Find where the given text appears and provide that cell's center as (X, Y) coordinate. 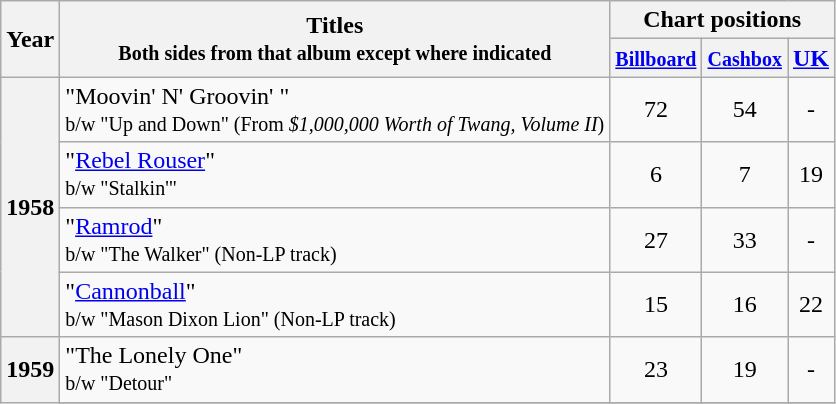
TitlesBoth sides from that album except where indicated (335, 39)
"Cannonball"b/w "Mason Dixon Lion" (Non-LP track) (335, 304)
15 (656, 304)
54 (745, 110)
72 (656, 110)
"Moovin' N' Groovin' "b/w "Up and Down" (From $1,000,000 Worth of Twang, Volume II) (335, 110)
"The Lonely One"b/w "Detour" (335, 370)
1958 (30, 207)
Year (30, 39)
1959 (30, 370)
"Ramrod"b/w "The Walker" (Non-LP track) (335, 240)
UK (812, 58)
"Rebel Rouser"b/w "Stalkin'" (335, 174)
7 (745, 174)
27 (656, 240)
Chart positions (722, 20)
Cashbox (745, 58)
33 (745, 240)
16 (745, 304)
22 (812, 304)
23 (656, 370)
Billboard (656, 58)
6 (656, 174)
